Pinpoint the cell where the given text exists, returning its [x, y] midpoint coordinate. 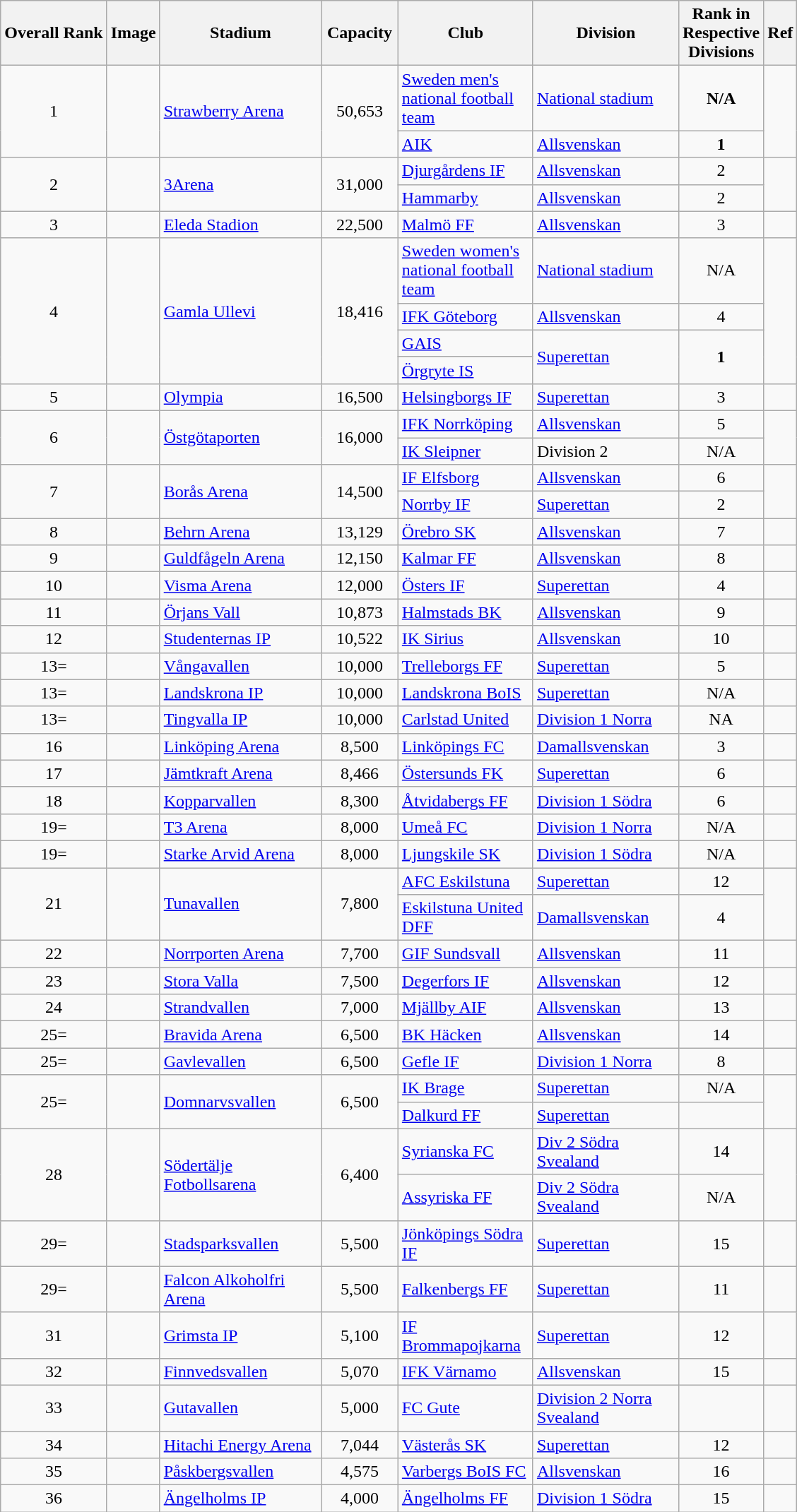
Vångavallen [240, 666]
8,466 [360, 773]
Halmstads BK [465, 612]
Studenternas IP [240, 639]
Sweden women's national football team [465, 270]
33 [54, 1408]
35 [54, 1472]
Södertälje Fotbollsarena [240, 1174]
T3 Arena [240, 827]
Ängelholms FF [465, 1499]
Östgötaporten [240, 437]
IFK Göteborg [465, 316]
5,000 [360, 1408]
Tingvalla IP [240, 720]
Kalmar FF [465, 559]
Malmö FF [465, 225]
Hammarby [465, 198]
24 [54, 1008]
Landskrona BoIS [465, 693]
21 [54, 904]
Eleda Stadion [240, 225]
Gutavallen [240, 1408]
BK Häcken [465, 1035]
Jönköpings Södra IF [465, 1243]
AIK [465, 144]
4,575 [360, 1472]
Stadsparksvallen [240, 1243]
22 [54, 954]
10,873 [360, 612]
AFC Eskilstuna [465, 881]
Örebro SK [465, 532]
7,800 [360, 904]
Degerfors IF [465, 981]
50,653 [360, 112]
7,700 [360, 954]
Visma Arena [240, 585]
8,500 [360, 746]
Finnvedsvallen [240, 1371]
17 [54, 773]
Division [606, 33]
Dalkurd FF [465, 1115]
Norrporten Arena [240, 954]
Carlstad United [465, 720]
Umeå FC [465, 827]
Rank in Respective Divisions [721, 33]
Bravida Arena [240, 1035]
Örgryte IS [465, 370]
Landskrona IP [240, 693]
Eskilstuna United DFF [465, 918]
Grimsta IP [240, 1335]
23 [54, 981]
Overall Rank [54, 33]
7,044 [360, 1444]
14,500 [360, 492]
IK Brage [465, 1088]
36 [54, 1499]
Olympia [240, 397]
Division 2 Norra Svealand [606, 1408]
Guldfågeln Arena [240, 559]
22,500 [360, 225]
Stadium [240, 33]
7,000 [360, 1008]
Ljungskile SK [465, 854]
Ref [780, 33]
Syrianska FC [465, 1151]
Linköpings FC [465, 746]
Borås Arena [240, 492]
10,522 [360, 639]
Påskbergsvallen [240, 1472]
Helsingborgs IF [465, 397]
Linköping Arena [240, 746]
Image [133, 33]
Norrby IF [465, 505]
IF Elfsborg [465, 478]
IFK Värnamo [465, 1371]
12,000 [360, 585]
Östersunds FK [465, 773]
Behrn Arena [240, 532]
Starke Arvid Arena [240, 854]
Strawberry Arena [240, 112]
5,070 [360, 1371]
Åtvidabergs FF [465, 800]
16,000 [360, 437]
Tunavallen [240, 904]
Jämtkraft Arena [240, 773]
GAIS [465, 343]
Capacity [360, 33]
34 [54, 1444]
6,400 [360, 1174]
12,150 [360, 559]
IK Sirius [465, 639]
4,000 [360, 1499]
IFK Norrköping [465, 424]
7,500 [360, 981]
Sweden men's national football team [465, 98]
Kopparvallen [240, 800]
3Arena [240, 184]
Trelleborgs FF [465, 666]
IF Brommapojkarna [465, 1335]
Gefle IF [465, 1061]
Ängelholms IP [240, 1499]
Gavlevallen [240, 1061]
Strandvallen [240, 1008]
Division 2 [606, 451]
Örjans Vall [240, 612]
Mjällby AIF [465, 1008]
31,000 [360, 184]
18,416 [360, 311]
Domnarvsvallen [240, 1102]
31 [54, 1335]
32 [54, 1371]
Assyriska FF [465, 1198]
IK Sleipner [465, 451]
GIF Sundsvall [465, 954]
Hitachi Energy Arena [240, 1444]
Västerås SK [465, 1444]
28 [54, 1174]
Stora Valla [240, 981]
8,300 [360, 800]
13 [721, 1008]
NA [721, 720]
Varbergs BoIS FC [465, 1472]
16,500 [360, 397]
Djurgårdens IF [465, 171]
Falcon Alkoholfri Arena [240, 1290]
5,100 [360, 1335]
Club [465, 33]
13,129 [360, 532]
FC Gute [465, 1408]
Gamla Ullevi [240, 311]
Östers IF [465, 585]
Falkenbergs FF [465, 1290]
18 [54, 800]
